Provide the [x, y] coordinate of the cell's center where the given text is located.  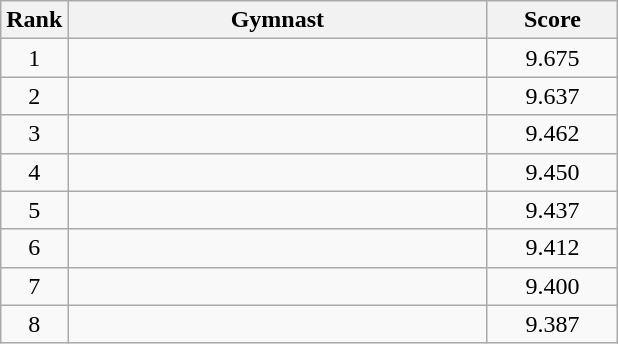
Score [552, 20]
9.450 [552, 172]
3 [34, 134]
7 [34, 286]
9.675 [552, 58]
9.387 [552, 324]
9.462 [552, 134]
1 [34, 58]
Gymnast [278, 20]
2 [34, 96]
6 [34, 248]
5 [34, 210]
9.400 [552, 286]
9.412 [552, 248]
9.437 [552, 210]
8 [34, 324]
Rank [34, 20]
9.637 [552, 96]
4 [34, 172]
